Capture the cell that displays the provided text and extract its (X, Y) central coordinate. 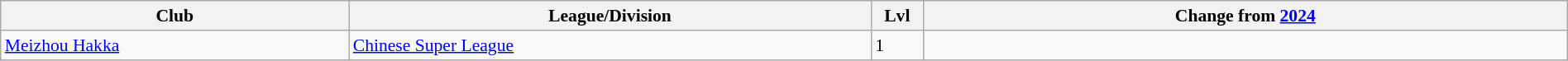
Meizhou Hakka (175, 45)
League/Division (610, 16)
1 (896, 45)
Chinese Super League (610, 45)
Lvl (896, 16)
Change from 2024 (1245, 16)
Club (175, 16)
